Identify which cell holds the provided text, then report its [X, Y] central coordinate. 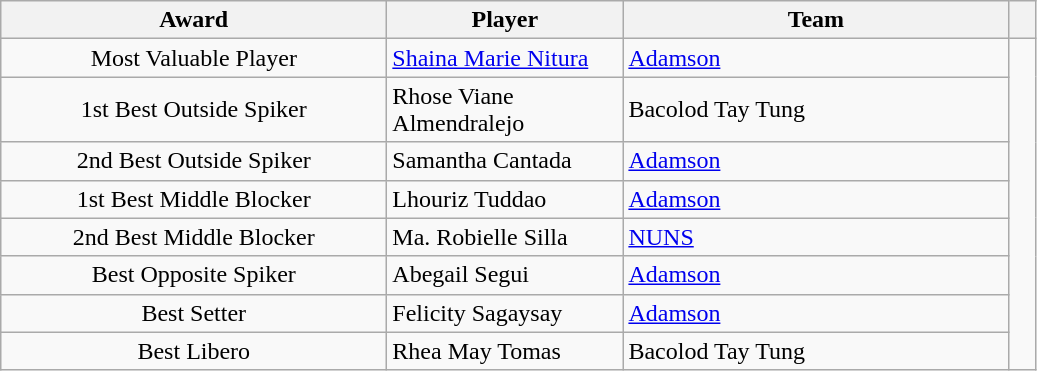
Felicity Sagaysay [505, 313]
Best Setter [194, 313]
Best Libero [194, 351]
Rhea May Tomas [505, 351]
2nd Best Outside Spiker [194, 161]
Ma. Robielle Silla [505, 237]
Rhose Viane Almendralejo [505, 110]
1st Best Middle Blocker [194, 199]
Most Valuable Player [194, 58]
Award [194, 20]
Shaina Marie Nitura [505, 58]
NUNS [816, 237]
Lhouriz Tuddao [505, 199]
Best Opposite Spiker [194, 275]
1st Best Outside Spiker [194, 110]
Player [505, 20]
Team [816, 20]
2nd Best Middle Blocker [194, 237]
Abegail Segui [505, 275]
Samantha Cantada [505, 161]
